Return (X, Y) of the center of cell containing provided text 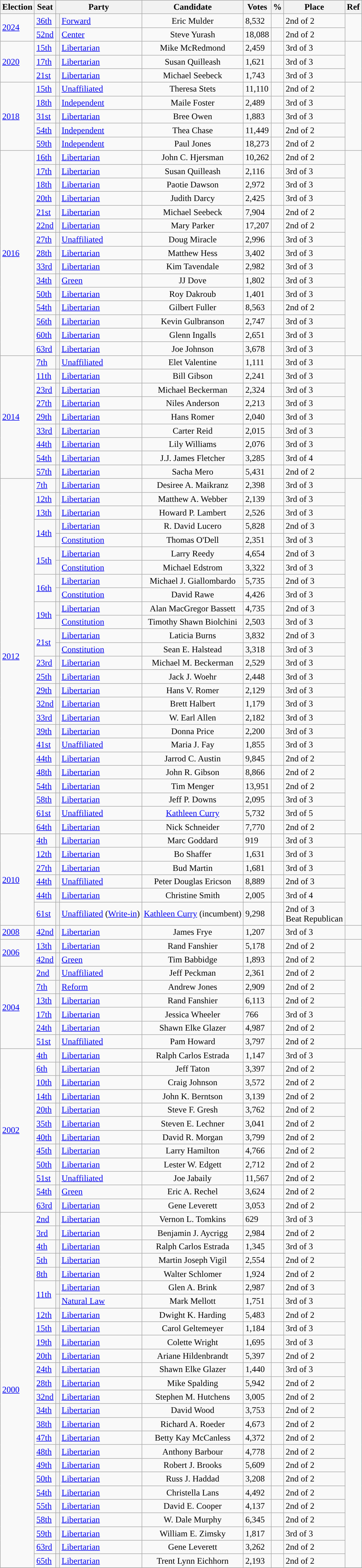
1,695 (257, 1342)
1,817 (257, 1534)
Christine Smith (192, 895)
Unaffiliated (Write-in) (101, 914)
Matthew Hess (192, 253)
2,005 (257, 895)
4,778 (257, 1451)
Gilbert Fuller (192, 308)
9,845 (257, 759)
5,609 (257, 1465)
3,053 (257, 1205)
40th (45, 1137)
Hans Romer (192, 417)
2012 (17, 656)
Walter Schlomer (192, 1274)
1,883 (257, 116)
2004 (17, 1007)
2,448 (257, 677)
John K. Berntson (192, 1096)
2,116 (257, 171)
Michael J. Giallombardo (192, 581)
Seat (45, 7)
2,489 (257, 103)
52nd (45, 34)
Judith Darcy (192, 199)
25th (45, 677)
Michael M. Beckerman (192, 663)
Joe Johnson (192, 349)
Thea Chase (192, 130)
James Frye (192, 932)
2002 (17, 1130)
9,298 (257, 914)
2006 (17, 953)
2,398 (257, 485)
5,732 (257, 813)
10,262 (257, 157)
Anthony Barbour (192, 1451)
4,137 (257, 1506)
Laticia Burns (192, 636)
2,712 (257, 1165)
Reform (101, 987)
3,799 (257, 1137)
Bud Martin (192, 868)
Election (17, 7)
Desiree A. Maikranz (192, 485)
2,984 (257, 1233)
1,743 (257, 75)
3,832 (257, 636)
7,904 (257, 212)
56th (45, 321)
4,673 (257, 1424)
Martin Joseph Vigil (192, 1260)
Marc Goddard (192, 841)
John R. Gibson (192, 772)
Andrew Jones (192, 987)
10th (45, 1083)
22nd (45, 226)
1,147 (257, 1055)
60th (45, 335)
1,207 (257, 932)
11,110 (257, 89)
William E. Zimsky (192, 1534)
2,361 (257, 973)
2,982 (257, 267)
5,397 (257, 1356)
Mary Parker (192, 226)
Center (101, 34)
45th (45, 1151)
Jessica Wheeler (192, 1014)
1,802 (257, 280)
2,182 (257, 718)
Peter Douglas Ericson (192, 882)
2,529 (257, 663)
13,951 (257, 786)
David Rawe (192, 594)
Ref (353, 7)
Niles Anderson (192, 403)
64th (45, 827)
David E. Cooper (192, 1506)
Jarrod C. Austin (192, 759)
Maria J. Fay (192, 745)
6,113 (257, 1000)
8,563 (257, 308)
Paul Jones (192, 144)
5th (45, 1260)
4,492 (257, 1492)
3,624 (257, 1192)
Thomas O'Dell (192, 540)
Sean E. Halstead (192, 649)
2,040 (257, 417)
5,828 (257, 526)
2016 (17, 253)
2,996 (257, 239)
Mark Mellott (192, 1301)
2,213 (257, 403)
Michael Beckerman (192, 389)
2,139 (257, 499)
2,351 (257, 540)
Forward (101, 21)
1,401 (257, 294)
919 (257, 841)
Doug Miracle (192, 239)
8,889 (257, 882)
Richard A. Roeder (192, 1424)
2nd of 3Beat Republican (314, 914)
1,345 (257, 1246)
Mike McRedmond (192, 48)
2,015 (257, 431)
2,095 (257, 799)
Jeff Taton (192, 1069)
3,208 (257, 1479)
Lester W. Edgett (192, 1165)
2008 (17, 932)
41st (45, 745)
1,111 (257, 362)
8th (45, 1274)
4,426 (257, 594)
Candidate (192, 7)
Donna Price (192, 731)
Christella Lans (192, 1492)
Eric Mulder (192, 21)
7,770 (257, 827)
Kevin Gulbranson (192, 321)
Tim Babbidge (192, 960)
Glen A. Brink (192, 1288)
Howard P. Lambert (192, 513)
1,924 (257, 1274)
Kathleen Curry (192, 813)
Steven E. Lechner (192, 1124)
Sacha Mero (192, 472)
W. Dale Murphy (192, 1520)
R. David Lucero (192, 526)
Joe Jabaily (192, 1178)
629 (257, 1219)
Bree Owen (192, 116)
4,735 (257, 608)
1,751 (257, 1301)
31st (45, 116)
2,193 (257, 1561)
4,654 (257, 554)
2,241 (257, 376)
1,179 (257, 704)
Colette Wright (192, 1342)
Kim Tavendale (192, 267)
2,129 (257, 690)
David R. Morgan (192, 1137)
John C. Hjersman (192, 157)
57th (45, 472)
Elet Valentine (192, 362)
2,747 (257, 321)
Lily Williams (192, 444)
Paotie Dawson (192, 185)
Jack J. Woehr (192, 677)
5,483 (257, 1315)
1,440 (257, 1369)
2,459 (257, 48)
2024 (17, 28)
3rd of 5 (314, 813)
Carol Geltemeyer (192, 1329)
Nick Schneider (192, 827)
Russ J. Haddad (192, 1479)
Stephen M. Hutchens (192, 1397)
18,088 (257, 34)
Pam Howard (192, 1041)
3,753 (257, 1410)
2,909 (257, 987)
David Wood (192, 1410)
Bill Gibson (192, 376)
1,621 (257, 62)
5,178 (257, 946)
47th (45, 1438)
2020 (17, 62)
Vernon L. Tomkins (192, 1219)
5,942 (257, 1383)
11,567 (257, 1178)
3,139 (257, 1096)
2,987 (257, 1288)
3,402 (257, 253)
2,526 (257, 513)
3,285 (257, 458)
% (277, 7)
6th (45, 1069)
J.J. James Fletcher (192, 458)
11,449 (257, 130)
1,855 (257, 745)
39th (45, 731)
4,372 (257, 1438)
18,273 (257, 144)
Timothy Shawn Biolchini (192, 622)
4,766 (257, 1151)
Natural Law (101, 1301)
1,681 (257, 868)
3rd (45, 1233)
Roy Dakroub (192, 294)
38th (45, 1424)
2010 (17, 879)
Place (314, 7)
Betty Kay McCanless (192, 1438)
Craig Johnson (192, 1083)
1,893 (257, 960)
2014 (17, 417)
Alan MacGregor Bassett (192, 608)
3,397 (257, 1069)
1,631 (257, 854)
3,762 (257, 1110)
Matthew A. Webber (192, 499)
Hans V. Romer (192, 690)
3,041 (257, 1124)
2000 (17, 1390)
Bo Shaffer (192, 854)
2,200 (257, 731)
3,797 (257, 1041)
65th (45, 1561)
2018 (17, 116)
Party (99, 7)
Dwight K. Harding (192, 1315)
Benjamin J. Aycrigg (192, 1233)
Tim Menger (192, 786)
2,425 (257, 199)
5,431 (257, 472)
2,076 (257, 444)
2,651 (257, 335)
8,532 (257, 21)
17,207 (257, 226)
5,735 (257, 581)
2,972 (257, 185)
766 (257, 1014)
Mike Spalding (192, 1383)
Ariane Hildenbrandt (192, 1356)
Carter Reid (192, 431)
Michael Edstrom (192, 567)
Robert J. Brooks (192, 1465)
Votes (257, 7)
55th (45, 1506)
Larry Hamilton (192, 1151)
36th (45, 21)
2,554 (257, 1260)
Steve Yurash (192, 34)
6,345 (257, 1520)
Steve F. Gresh (192, 1110)
Trent Lynn Eichhorn (192, 1561)
Theresa Stets (192, 89)
3,678 (257, 349)
49th (45, 1465)
4,987 (257, 1028)
Jeff Peckman (192, 973)
35th (45, 1124)
1,184 (257, 1329)
2,324 (257, 389)
Maile Foster (192, 103)
3,318 (257, 649)
3,262 (257, 1547)
Larry Reedy (192, 554)
8,866 (257, 772)
Jeff P. Downs (192, 799)
3,005 (257, 1397)
Eric A. Rechel (192, 1192)
Glenn Ingalls (192, 335)
3,322 (257, 567)
W. Earl Allen (192, 718)
JJ Dove (192, 280)
2,503 (257, 622)
Brett Halbert (192, 704)
Kathleen Curry (incumbent) (192, 914)
3,572 (257, 1083)
